Locate the cell with the specified text and output its [x, y] center coordinate. 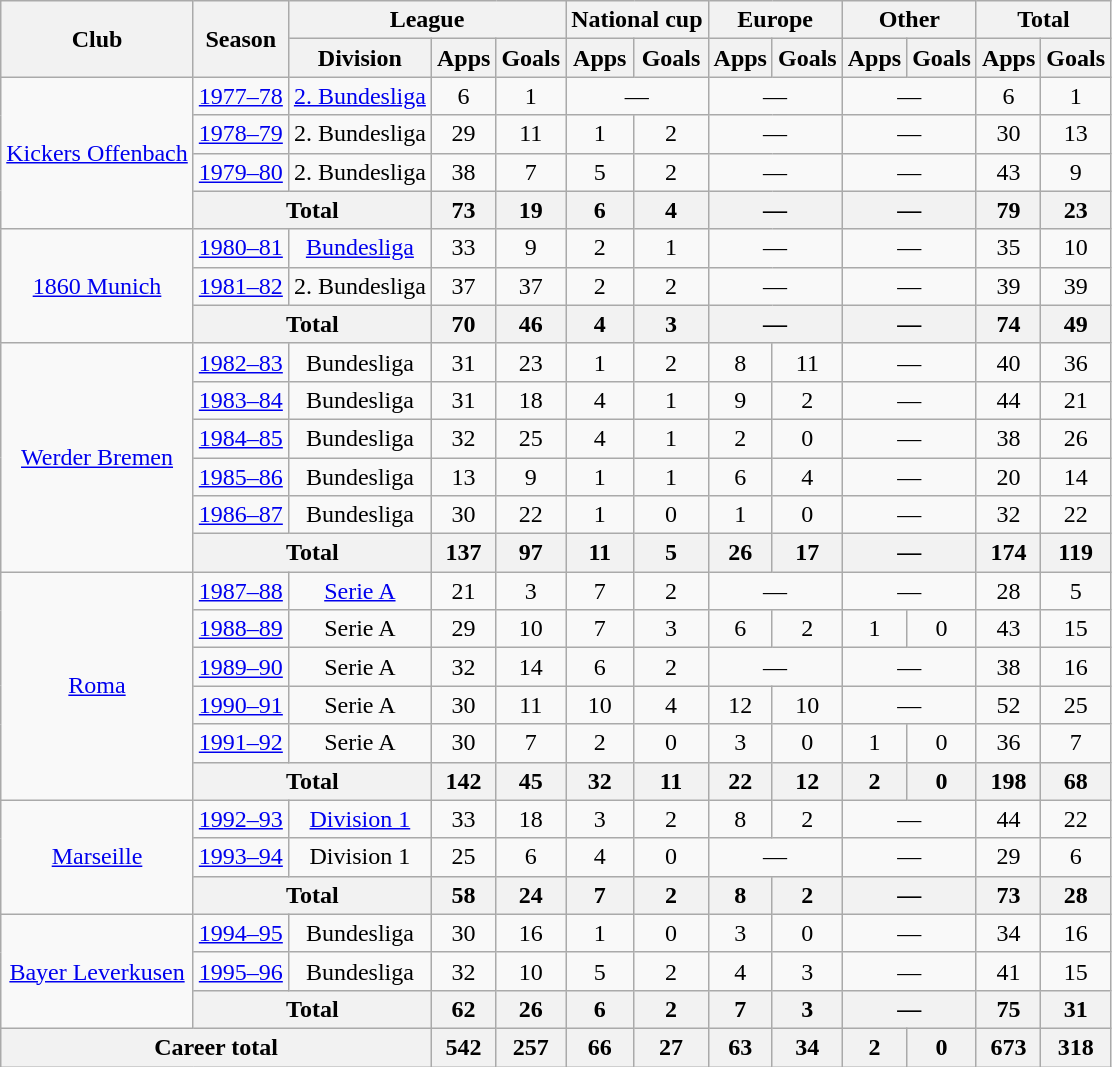
1981–82 [240, 286]
1984–85 [240, 438]
1995–96 [240, 971]
Werder Bremen [98, 457]
79 [1008, 210]
58 [463, 895]
1986–87 [240, 515]
74 [1008, 324]
1993–94 [240, 857]
174 [1008, 553]
Other [909, 20]
Roma [98, 686]
19 [531, 210]
1979–80 [240, 172]
1988–89 [240, 629]
257 [531, 1047]
Bayer Leverkusen [98, 971]
142 [463, 781]
Career total [216, 1047]
70 [463, 324]
62 [463, 1009]
League [426, 20]
75 [1008, 1009]
673 [1008, 1047]
Club [98, 39]
17 [807, 553]
45 [531, 781]
542 [463, 1047]
1991–92 [240, 743]
27 [671, 1047]
1985–86 [240, 477]
1987–88 [240, 591]
52 [1008, 705]
63 [740, 1047]
Marseille [98, 857]
National cup [637, 20]
1982–83 [240, 362]
1983–84 [240, 400]
1980–81 [240, 248]
20 [1008, 477]
Season [240, 39]
35 [1008, 248]
1860 Munich [98, 286]
49 [1076, 324]
318 [1076, 1047]
Division [360, 58]
1990–91 [240, 705]
68 [1076, 781]
46 [531, 324]
40 [1008, 362]
Europe [775, 20]
66 [600, 1047]
41 [1008, 971]
119 [1076, 553]
1994–95 [240, 933]
198 [1008, 781]
97 [531, 553]
Kickers Offenbach [98, 153]
1989–90 [240, 667]
1992–93 [240, 819]
1978–79 [240, 134]
1977–78 [240, 96]
24 [531, 895]
137 [463, 553]
